Output the [X, Y] coordinate of the center of the cell containing the given text.  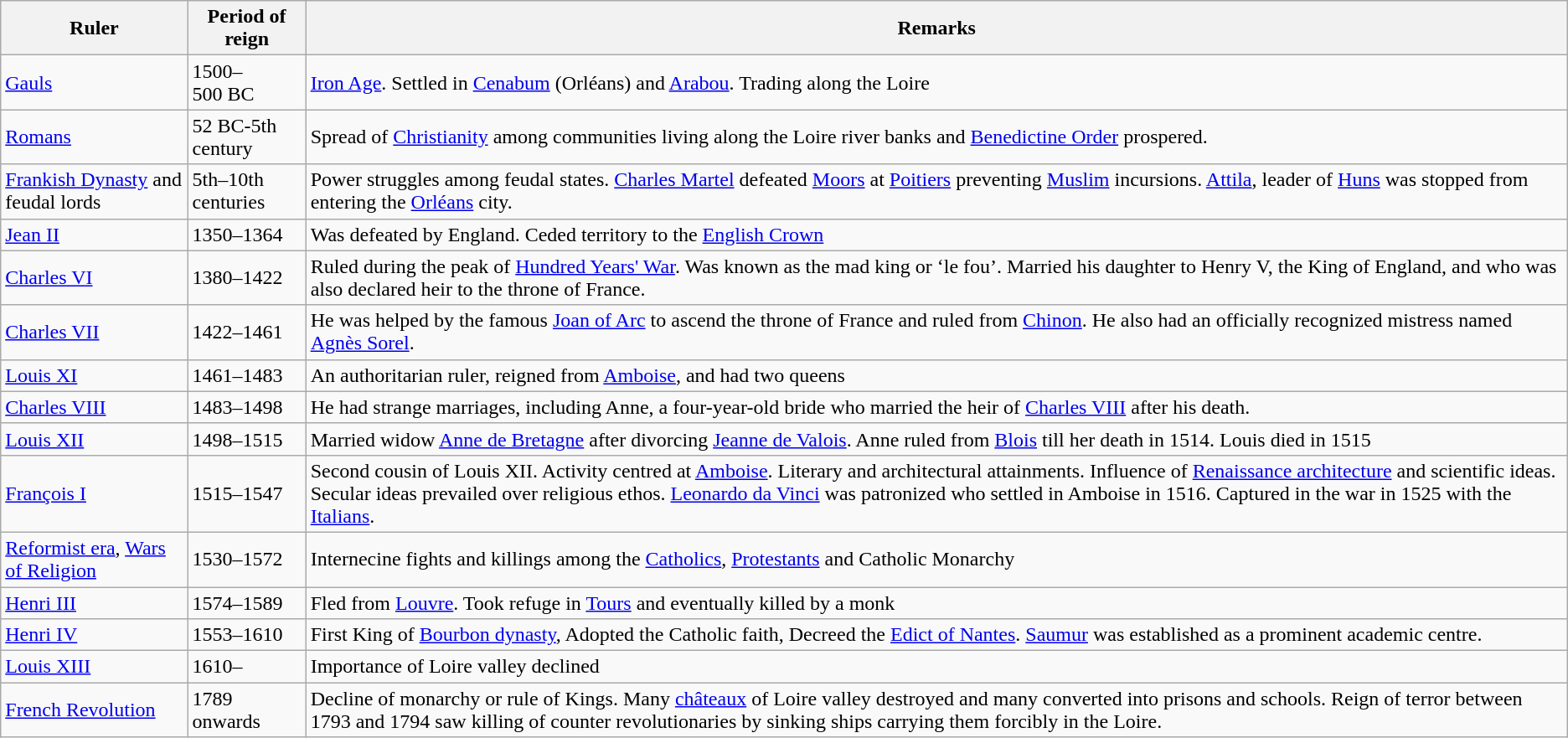
1483–1498 [246, 407]
Frankish Dynasty and feudal lords [94, 191]
1422–1461 [246, 332]
1530–1572 [246, 560]
5th–10th centuries [246, 191]
Henri III [94, 602]
Louis XI [94, 375]
Louis XIII [94, 667]
First King of Bourbon dynasty, Adopted the Catholic faith, Decreed the Edict of Nantes. Saumur was established as a prominent academic centre. [936, 635]
Iron Age. Settled in Cenabum (Orléans) and Arabou. Trading along the Loire [936, 82]
1574–1589 [246, 602]
1610– [246, 667]
Was defeated by England. Ceded territory to the English Crown [936, 235]
François I [94, 493]
Henri IV [94, 635]
1380–1422 [246, 278]
Period of reign [246, 28]
1350–1364 [246, 235]
Jean II [94, 235]
Charles VIII [94, 407]
1461–1483 [246, 375]
1553–1610 [246, 635]
Married widow Anne de Bretagne after divorcing Jeanne de Valois. Anne ruled from Blois till her death in 1514. Louis died in 1515 [936, 439]
Charles VI [94, 278]
1498–1515 [246, 439]
1515–1547 [246, 493]
Fled from Louvre. Took refuge in Tours and eventually killed by a monk [936, 602]
Reformist era, Wars of Religion [94, 560]
Romans [94, 137]
Spread of Christianity among communities living along the Loire river banks and Benedictine Order prospered. [936, 137]
He had strange marriages, including Anne, a four-year-old bride who married the heir of Charles VIII after his death. [936, 407]
Importance of Loire valley declined [936, 667]
Internecine fights and killings among the Catholics, Protestants and Catholic Monarchy [936, 560]
An authoritarian ruler, reigned from Amboise, and had two queens [936, 375]
1789 onwards [246, 710]
French Revolution [94, 710]
Louis XII [94, 439]
1500–500 BC [246, 82]
Charles VII [94, 332]
52 BC-5th century [246, 137]
Remarks [936, 28]
Ruler [94, 28]
Gauls [94, 82]
